Capture the cell that displays the provided text and extract its (X, Y) central coordinate. 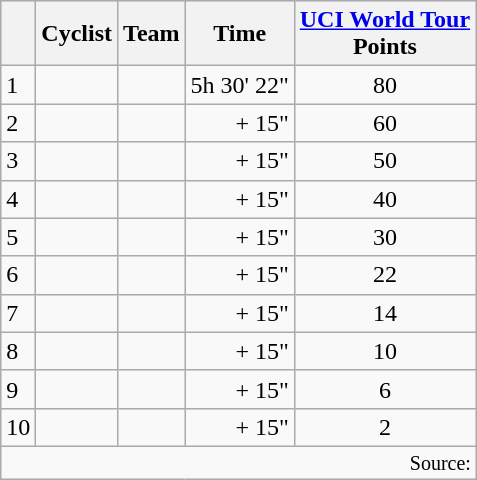
9 (18, 389)
Team (152, 34)
60 (384, 123)
Time (240, 34)
14 (384, 313)
1 (18, 85)
22 (384, 275)
8 (18, 351)
4 (18, 199)
Cyclist (77, 34)
5h 30' 22" (240, 85)
80 (384, 85)
40 (384, 199)
3 (18, 161)
UCI World TourPoints (384, 34)
Source: (238, 462)
5 (18, 237)
30 (384, 237)
50 (384, 161)
7 (18, 313)
